Provide the (x, y) coordinate of the cell's center where the given text is located.  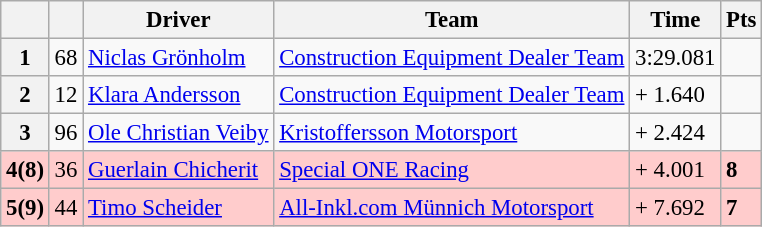
3 (26, 133)
5(9) (26, 208)
4(8) (26, 170)
Timo Scheider (178, 208)
Guerlain Chicherit (178, 170)
Kristoffersson Motorsport (452, 133)
1 (26, 58)
+ 2.424 (676, 133)
68 (66, 58)
36 (66, 170)
Klara Andersson (178, 95)
96 (66, 133)
12 (66, 95)
44 (66, 208)
Time (676, 20)
+ 4.001 (676, 170)
8 (742, 170)
+ 7.692 (676, 208)
2 (26, 95)
Pts (742, 20)
Niclas Grönholm (178, 58)
Ole Christian Veiby (178, 133)
7 (742, 208)
+ 1.640 (676, 95)
Special ONE Racing (452, 170)
3:29.081 (676, 58)
All-Inkl.com Münnich Motorsport (452, 208)
Team (452, 20)
Driver (178, 20)
